Capture the cell that displays the provided text and extract its [X, Y] central coordinate. 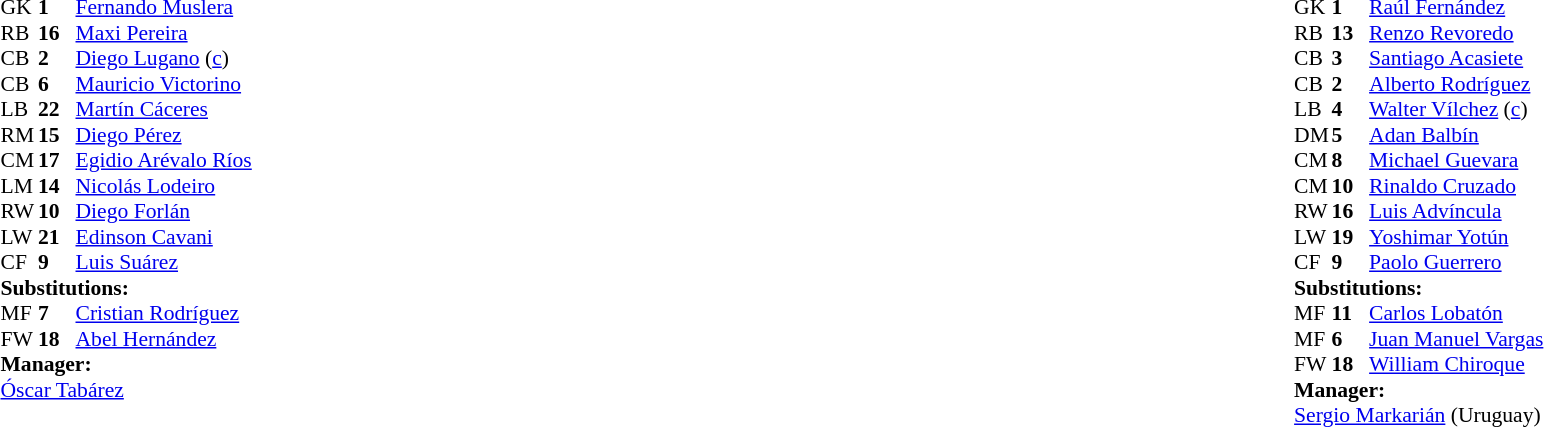
Luis Suárez [164, 263]
8 [1351, 161]
Adan Balbín [1456, 135]
21 [57, 237]
5 [1351, 135]
Paolo Guerrero [1456, 263]
Egidio Arévalo Ríos [164, 161]
Abel Hernández [164, 339]
Diego Pérez [164, 135]
Cristian Rodríguez [164, 313]
Martín Cáceres [164, 109]
22 [57, 109]
Óscar Tabárez [126, 390]
7 [57, 313]
Rinaldo Cruzado [1456, 186]
Juan Manuel Vargas [1456, 339]
Alberto Rodríguez [1456, 84]
4 [1351, 109]
Diego Forlán [164, 211]
Yoshimar Yotún [1456, 237]
11 [1351, 313]
Mauricio Victorino [164, 84]
DM [1313, 135]
13 [1351, 33]
Michael Guevara [1456, 161]
Nicolás Lodeiro [164, 186]
LM [19, 186]
15 [57, 135]
Renzo Revoredo [1456, 33]
Edinson Cavani [164, 237]
William Chiroque [1456, 365]
Luis Advíncula [1456, 211]
RM [19, 135]
Maxi Pereira [164, 33]
17 [57, 161]
Carlos Lobatón [1456, 313]
19 [1351, 237]
14 [57, 186]
3 [1351, 59]
Santiago Acasiete [1456, 59]
Walter Vílchez (c) [1456, 109]
Diego Lugano (c) [164, 59]
